Detect which cell encompasses the target text, then output its [x, y] center coordinate. 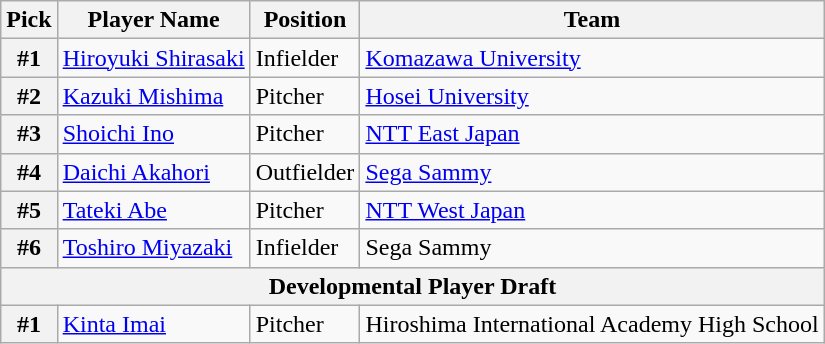
#2 [29, 96]
Hosei University [592, 96]
Komazawa University [592, 58]
Hiroyuki Shirasaki [154, 58]
Toshiro Miyazaki [154, 248]
Outfielder [305, 172]
#4 [29, 172]
Daichi Akahori [154, 172]
Developmental Player Draft [412, 286]
Kinta Imai [154, 324]
#3 [29, 134]
NTT West Japan [592, 210]
Position [305, 20]
Pick [29, 20]
#6 [29, 248]
Player Name [154, 20]
Hiroshima International Academy High School [592, 324]
#5 [29, 210]
Shoichi Ino [154, 134]
NTT East Japan [592, 134]
Kazuki Mishima [154, 96]
Tateki Abe [154, 210]
Team [592, 20]
